Capture the cell that displays the provided text and extract its [X, Y] central coordinate. 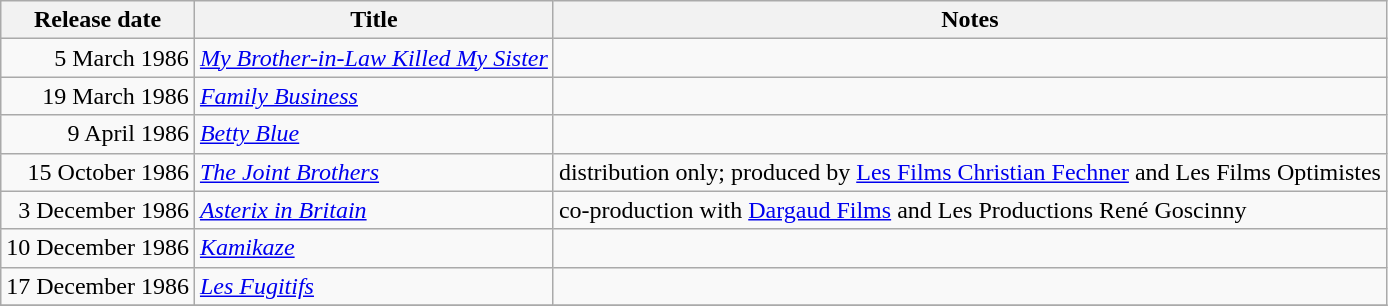
Les Fugitifs [374, 286]
19 March 1986 [98, 96]
10 December 1986 [98, 248]
9 April 1986 [98, 134]
Release date [98, 20]
The Joint Brothers [374, 172]
17 December 1986 [98, 286]
Betty Blue [374, 134]
Notes [970, 20]
Kamikaze [374, 248]
Family Business [374, 96]
Asterix in Britain [374, 210]
co-production with Dargaud Films and Les Productions René Goscinny [970, 210]
5 March 1986 [98, 58]
3 December 1986 [98, 210]
My Brother-in-Law Killed My Sister [374, 58]
15 October 1986 [98, 172]
distribution only; produced by Les Films Christian Fechner and Les Films Optimistes [970, 172]
Title [374, 20]
